Output the [x, y] coordinate of the center of the cell containing the given text.  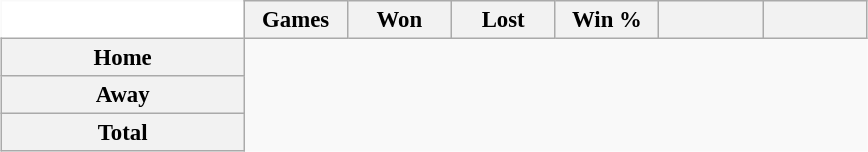
Lost [503, 20]
Total [123, 133]
Home [123, 58]
Win % [607, 20]
Games [296, 20]
Won [399, 20]
Away [123, 95]
